Locate the cell with the specified text and output its (X, Y) center coordinate. 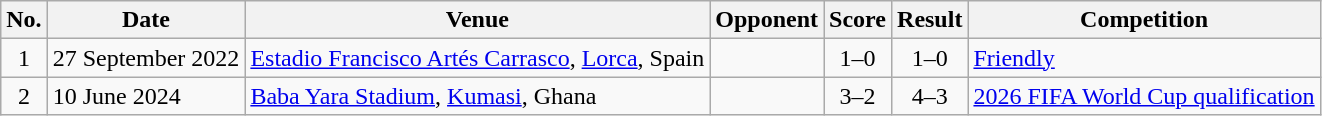
27 September 2022 (146, 58)
1 (24, 58)
4–3 (930, 96)
Opponent (767, 20)
Result (930, 20)
Competition (1144, 20)
Estadio Francisco Artés Carrasco, Lorca, Spain (478, 58)
2026 FIFA World Cup qualification (1144, 96)
3–2 (858, 96)
Venue (478, 20)
Baba Yara Stadium, Kumasi, Ghana (478, 96)
10 June 2024 (146, 96)
No. (24, 20)
Score (858, 20)
2 (24, 96)
Friendly (1144, 58)
Date (146, 20)
